For the text-containing cell, return its midpoint in [X, Y] coordinate format. 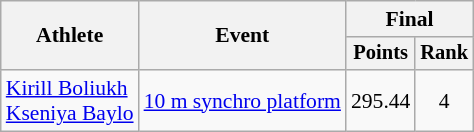
Event [242, 36]
Athlete [70, 36]
295.44 [380, 100]
Kirill Boliukh Kseniya Baylo [70, 100]
Rank [444, 54]
4 [444, 100]
10 m synchro platform [242, 100]
Points [380, 54]
Final [410, 19]
